Scan for the cell matching the given text and deliver its [X, Y] coordinate at center. 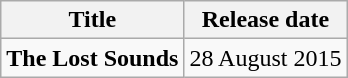
Title [92, 20]
The Lost Sounds [92, 58]
Release date [266, 20]
28 August 2015 [266, 58]
